Search for the cell housing the specified text and yield its (x, y) center coordinate. 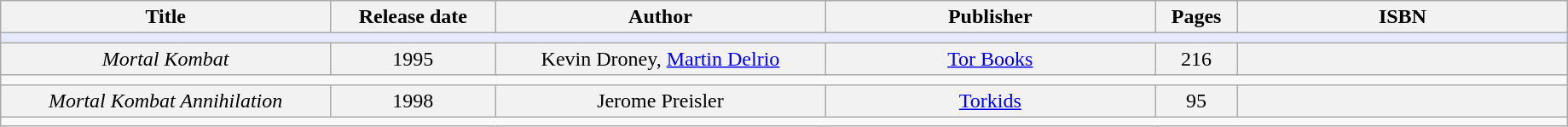
Pages (1197, 17)
Release date (413, 17)
Title (165, 17)
1998 (413, 101)
ISBN (1402, 17)
Mortal Kombat (165, 59)
Tor Books (991, 59)
Author (660, 17)
216 (1197, 59)
Jerome Preisler (660, 101)
Kevin Droney, Martin Delrio (660, 59)
95 (1197, 101)
Publisher (991, 17)
Mortal Kombat Annihilation (165, 101)
1995 (413, 59)
Torkids (991, 101)
